Determine the [x, y] coordinate at the center of the cell enclosing the given text.  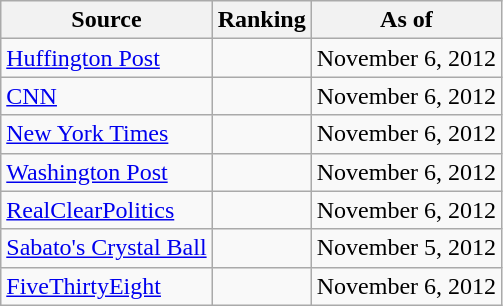
Sabato's Crystal Ball [106, 248]
CNN [106, 96]
Washington Post [106, 172]
RealClearPolitics [106, 210]
Source [106, 20]
As of [406, 20]
FiveThirtyEight [106, 286]
Huffington Post [106, 58]
November 5, 2012 [406, 248]
New York Times [106, 134]
Ranking [262, 20]
